Locate the cell with the specified text and output its [x, y] center coordinate. 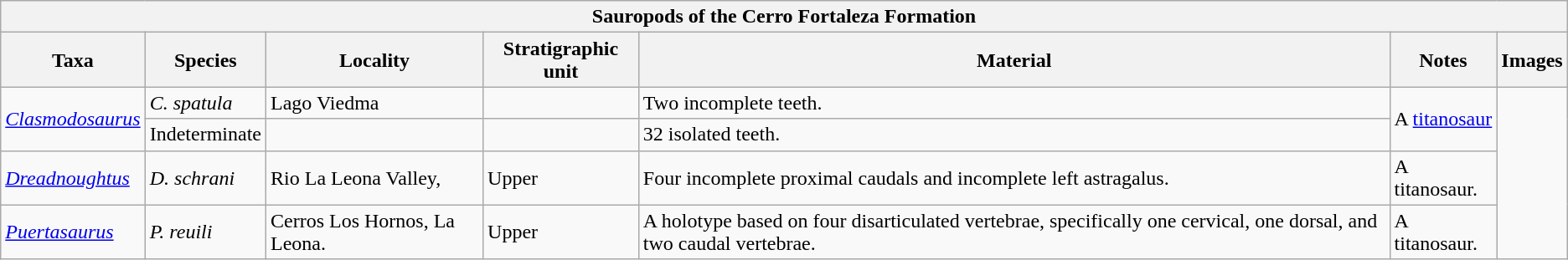
Puertasaurus [73, 232]
Indeterminate [205, 135]
Images [1532, 60]
Material [1014, 60]
32 isolated teeth. [1014, 135]
P. reuili [205, 232]
Stratigraphic unit [561, 60]
C. spatula [205, 103]
A titanosaur [1443, 119]
Lago Viedma [375, 103]
Species [205, 60]
Cerros Los Hornos, La Leona. [375, 232]
A holotype based on four disarticulated vertebrae, specifically one cervical, one dorsal, and two caudal vertebrae. [1014, 232]
Four incomplete proximal caudals and incomplete left astragalus. [1014, 177]
Two incomplete teeth. [1014, 103]
Locality [375, 60]
Rio La Leona Valley, [375, 177]
Notes [1443, 60]
Taxa [73, 60]
Dreadnoughtus [73, 177]
D. schrani [205, 177]
Clasmodosaurus [73, 119]
Sauropods of the Cerro Fortaleza Formation [784, 17]
